Return [x, y] of the center of cell containing provided text 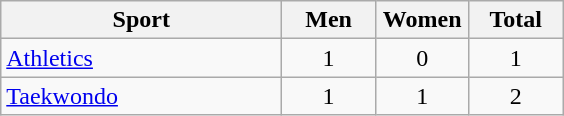
Men [329, 20]
Taekwondo [142, 96]
Women [422, 20]
Total [516, 20]
2 [516, 96]
Sport [142, 20]
Athletics [142, 58]
0 [422, 58]
